Extract the (x, y) coordinate from the center of the cell holding the provided text.  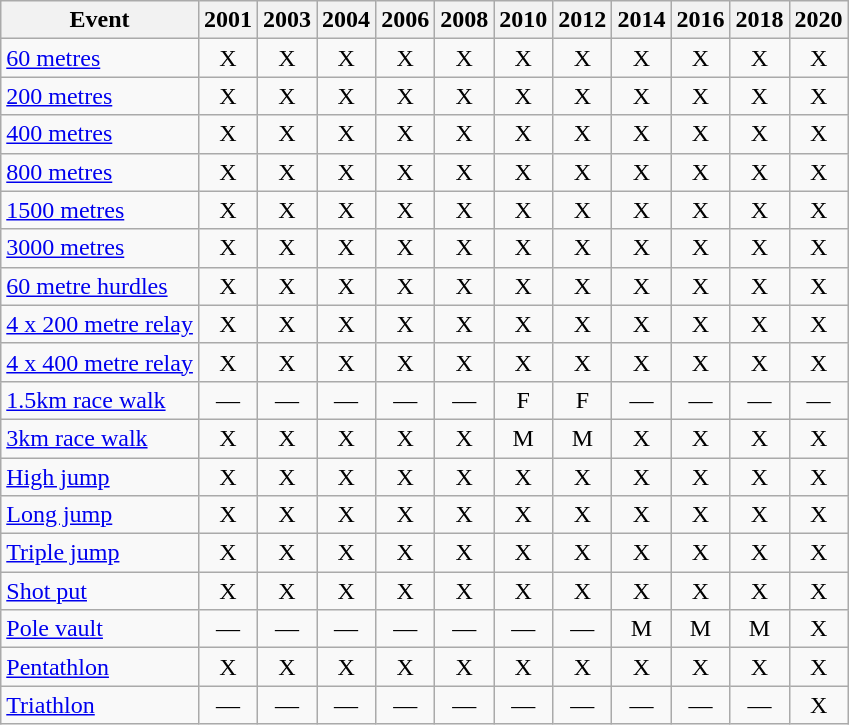
Shot put (100, 591)
Event (100, 20)
2016 (700, 20)
2010 (524, 20)
2018 (760, 20)
1500 metres (100, 210)
3000 metres (100, 248)
Pole vault (100, 629)
800 metres (100, 172)
Long jump (100, 515)
60 metre hurdles (100, 286)
2004 (346, 20)
High jump (100, 477)
3km race walk (100, 438)
400 metres (100, 134)
2008 (464, 20)
200 metres (100, 96)
2006 (406, 20)
2012 (582, 20)
2003 (286, 20)
Triple jump (100, 553)
2014 (642, 20)
60 metres (100, 58)
4 x 400 metre relay (100, 362)
4 x 200 metre relay (100, 324)
2020 (818, 20)
1.5km race walk (100, 400)
2001 (228, 20)
Triathlon (100, 705)
Pentathlon (100, 667)
